Locate the cell with the specified text and output its (x, y) center coordinate. 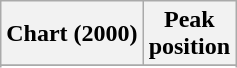
Peakposition (189, 34)
Chart (2000) (72, 34)
